Output the (x, y) coordinate of the center of the cell containing the given text.  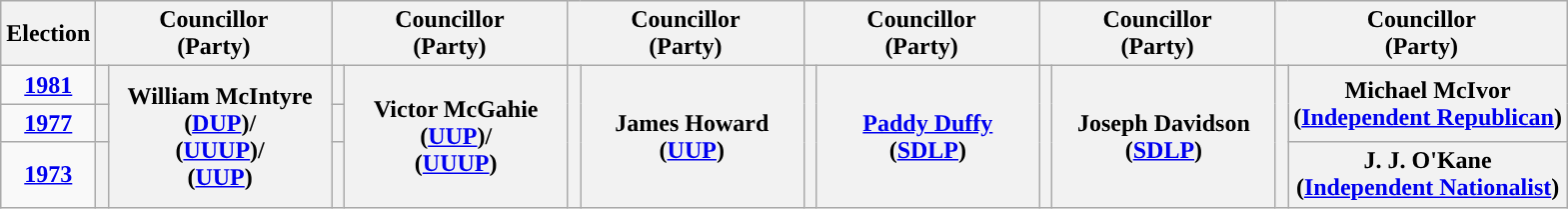
Paddy Duffy (SDLP) (928, 136)
Michael McIvor (Independent Republican) (1428, 104)
J. J. O'Kane (Independent Nationalist) (1428, 174)
1977 (48, 123)
Victor McGahie (UUP)/ (UUUP) (456, 136)
Election (48, 34)
James Howard (UUP) (692, 136)
Joseph Davidson (SDLP) (1164, 136)
1973 (48, 174)
1981 (48, 85)
William McIntyre (DUP)/ (UUUP)/ (UUP) (220, 136)
